Identify which cell holds the provided text, then report its [X, Y] central coordinate. 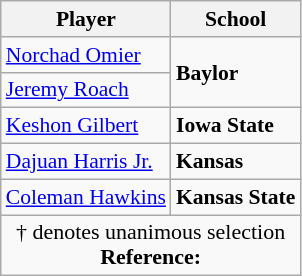
Kansas State [236, 197]
Baylor [236, 72]
Kansas [236, 162]
Jeremy Roach [86, 90]
† denotes unanimous selectionReference: [151, 246]
Dajuan Harris Jr. [86, 162]
Norchad Omier [86, 55]
Iowa State [236, 126]
Keshon Gilbert [86, 126]
Player [86, 19]
School [236, 19]
Coleman Hawkins [86, 197]
